Capture the cell that displays the provided text and extract its (x, y) central coordinate. 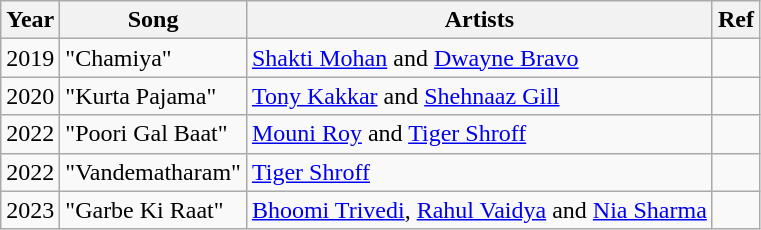
Shakti Mohan and Dwayne Bravo (479, 58)
2020 (30, 96)
"Vandematharam" (154, 172)
"Chamiya" (154, 58)
"Poori Gal Baat" (154, 134)
Mouni Roy and Tiger Shroff (479, 134)
Tony Kakkar and Shehnaaz Gill (479, 96)
2023 (30, 210)
"Kurta Pajama" (154, 96)
"Garbe Ki Raat" (154, 210)
2019 (30, 58)
Tiger Shroff (479, 172)
Artists (479, 20)
Bhoomi Trivedi, Rahul Vaidya and Nia Sharma (479, 210)
Song (154, 20)
Year (30, 20)
Ref (736, 20)
